Scan for the cell matching the given text and deliver its [x, y] coordinate at center. 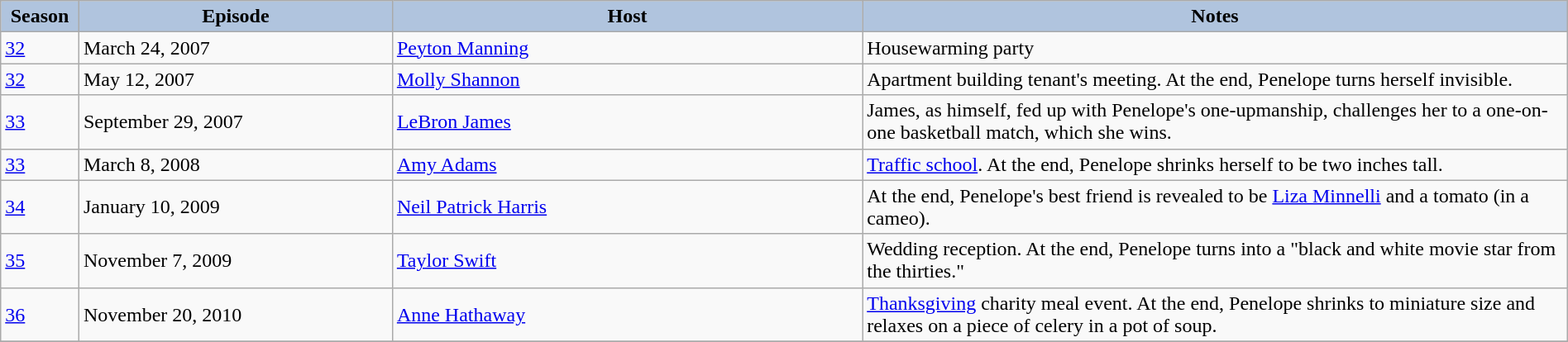
James, as himself, fed up with Penelope's one-upmanship, challenges her to a one-on-one basketball match, which she wins. [1216, 122]
Traffic school. At the end, Penelope shrinks herself to be two inches tall. [1216, 164]
Peyton Manning [627, 48]
March 8, 2008 [235, 164]
Amy Adams [627, 164]
Molly Shannon [627, 79]
January 10, 2009 [235, 207]
Anne Hathaway [627, 314]
Thanksgiving charity meal event. At the end, Penelope shrinks to miniature size and relaxes on a piece of celery in a pot of soup. [1216, 314]
34 [40, 207]
Neil Patrick Harris [627, 207]
September 29, 2007 [235, 122]
Taylor Swift [627, 261]
Season [40, 17]
Apartment building tenant's meeting. At the end, Penelope turns herself invisible. [1216, 79]
November 7, 2009 [235, 261]
Notes [1216, 17]
Wedding reception. At the end, Penelope turns into a "black and white movie star from the thirties." [1216, 261]
Host [627, 17]
Housewarming party [1216, 48]
LeBron James [627, 122]
May 12, 2007 [235, 79]
35 [40, 261]
March 24, 2007 [235, 48]
November 20, 2010 [235, 314]
36 [40, 314]
At the end, Penelope's best friend is revealed to be Liza Minnelli and a tomato (in a cameo). [1216, 207]
Episode [235, 17]
